Return the [x, y] coordinate for the center point of the cell that contains the specified text.  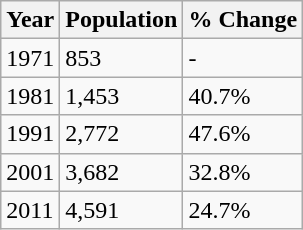
853 [122, 58]
1981 [30, 96]
2011 [30, 210]
- [243, 58]
47.6% [243, 134]
4,591 [122, 210]
2,772 [122, 134]
2001 [30, 172]
1991 [30, 134]
24.7% [243, 210]
Year [30, 20]
Population [122, 20]
32.8% [243, 172]
3,682 [122, 172]
% Change [243, 20]
1,453 [122, 96]
40.7% [243, 96]
1971 [30, 58]
